Detect which cell encompasses the target text, then output its (x, y) center coordinate. 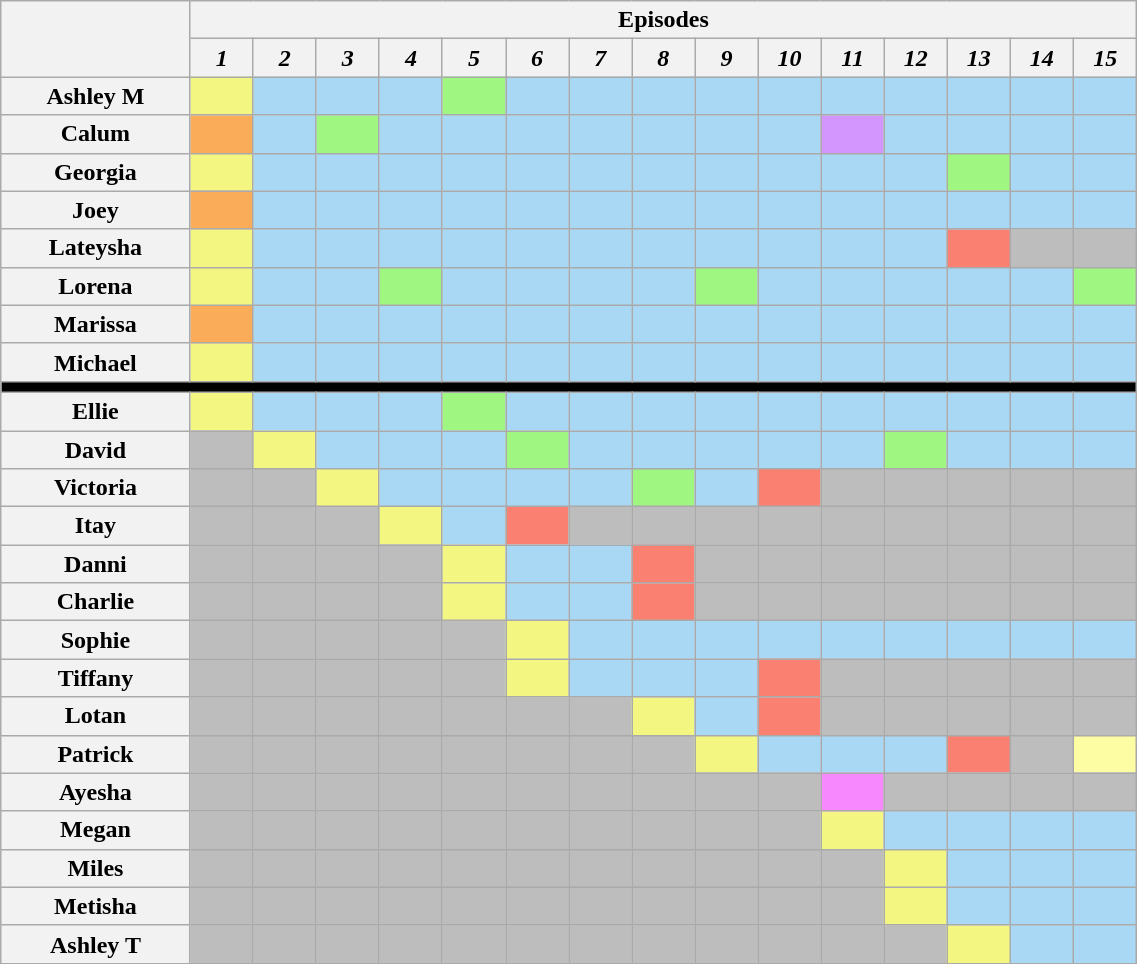
5 (474, 58)
David (96, 449)
13 (978, 58)
8 (664, 58)
6 (538, 58)
Megan (96, 830)
Michael (96, 362)
10 (790, 58)
Sophie (96, 640)
3 (348, 58)
Episodes (664, 20)
4 (410, 58)
Victoria (96, 488)
Itay (96, 526)
Lorena (96, 286)
15 (1104, 58)
Miles (96, 868)
Ellie (96, 411)
Metisha (96, 906)
Ashley T (96, 944)
11 (852, 58)
Marissa (96, 324)
12 (916, 58)
Ashley M (96, 96)
Danni (96, 564)
7 (600, 58)
14 (1042, 58)
Lateysha (96, 248)
Lotan (96, 716)
2 (284, 58)
Tiffany (96, 678)
Joey (96, 210)
9 (726, 58)
Ayesha (96, 792)
Georgia (96, 172)
Calum (96, 134)
1 (222, 58)
Charlie (96, 602)
Patrick (96, 754)
